From the cell containing the given text, extract its center point as (x, y) coordinate. 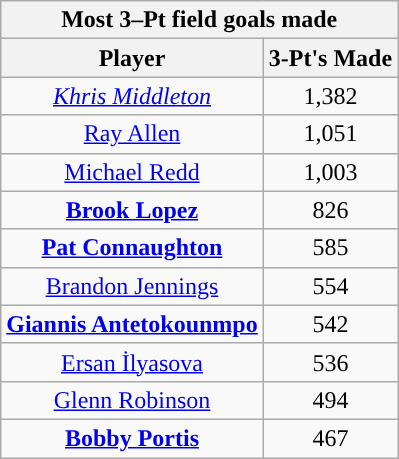
Brook Lopez (132, 210)
1,003 (330, 172)
536 (330, 362)
585 (330, 248)
Pat Connaughton (132, 248)
542 (330, 324)
494 (330, 400)
Bobby Portis (132, 438)
Player (132, 58)
826 (330, 210)
1,051 (330, 134)
Brandon Jennings (132, 286)
Glenn Robinson (132, 400)
Most 3–Pt field goals made (200, 20)
Khris Middleton (132, 96)
3-Pt's Made (330, 58)
467 (330, 438)
Ersan İlyasova (132, 362)
1,382 (330, 96)
Ray Allen (132, 134)
Giannis Antetokounmpo (132, 324)
Michael Redd (132, 172)
554 (330, 286)
